Identify which cell holds the provided text, then report its (X, Y) central coordinate. 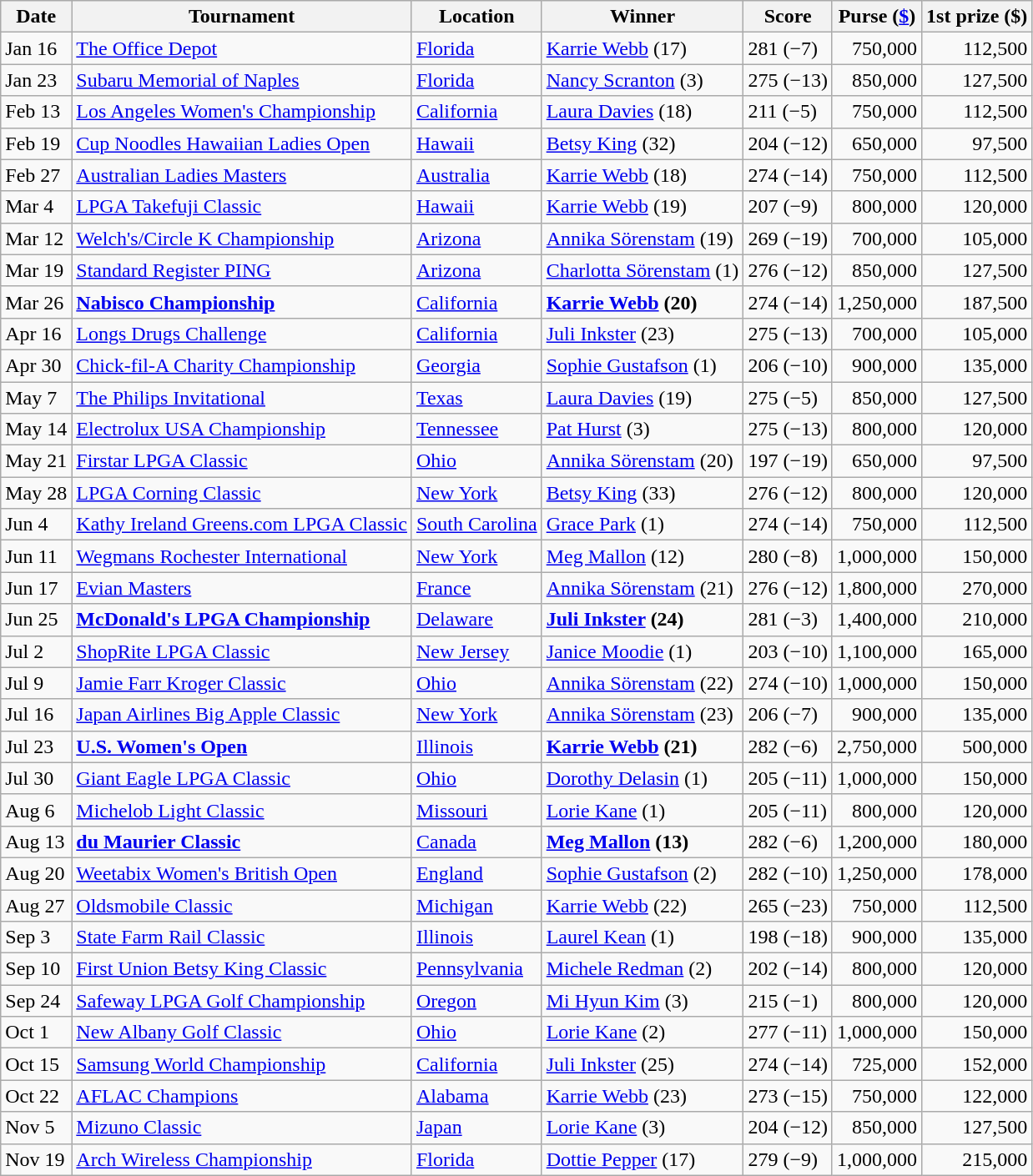
McDonald's LPGA Championship (242, 620)
281 (−3) (788, 620)
Laurel Kean (1) (642, 937)
AFLAC Champions (242, 1096)
LPGA Corning Classic (242, 493)
1st prize ($) (977, 17)
202 (−14) (788, 969)
210,000 (977, 620)
Japan (476, 1128)
Aug 6 (37, 810)
First Union Betsy King Classic (242, 969)
Arch Wireless Championship (242, 1159)
Dottie Pepper (17) (642, 1159)
The Office Depot (242, 48)
Aug 13 (37, 842)
Oct 15 (37, 1064)
Aug 20 (37, 873)
Jul 30 (37, 778)
Kathy Ireland Greens.com LPGA Classic (242, 525)
Longs Drugs Challenge (242, 334)
281 (−7) (788, 48)
1,100,000 (876, 651)
Evian Masters (242, 588)
Oregon (476, 1001)
Apr 16 (37, 334)
Samsung World Championship (242, 1064)
Giant Eagle LPGA Classic (242, 778)
Sep 24 (37, 1001)
Mi Hyun Kim (3) (642, 1001)
Meg Mallon (13) (642, 842)
Jun 4 (37, 525)
Juli Inkster (23) (642, 334)
Apr 30 (37, 365)
Annika Sörenstam (22) (642, 683)
England (476, 873)
152,000 (977, 1064)
206 (−7) (788, 715)
Laura Davies (18) (642, 112)
Jan 23 (37, 80)
Betsy King (33) (642, 493)
Subaru Memorial of Naples (242, 80)
Juli Inkster (25) (642, 1064)
Tournament (242, 17)
May 14 (37, 430)
Wegmans Rochester International (242, 556)
Nov 19 (37, 1159)
Grace Park (1) (642, 525)
Missouri (476, 810)
Annika Sörenstam (23) (642, 715)
Winner (642, 17)
Dorothy Delasin (1) (642, 778)
Karrie Webb (20) (642, 302)
Date (37, 17)
Feb 19 (37, 143)
Mizuno Classic (242, 1128)
Cup Noodles Hawaiian Ladies Open (242, 143)
203 (−10) (788, 651)
Michelob Light Classic (242, 810)
207 (−9) (788, 207)
Feb 27 (37, 175)
165,000 (977, 651)
Jamie Farr Kroger Classic (242, 683)
206 (−10) (788, 365)
1,200,000 (876, 842)
State Farm Rail Classic (242, 937)
211 (−5) (788, 112)
Janice Moodie (1) (642, 651)
Purse ($) (876, 17)
Tennessee (476, 430)
725,000 (876, 1064)
282 (−10) (788, 873)
Karrie Webb (23) (642, 1096)
New Jersey (476, 651)
LPGA Takefuji Classic (242, 207)
South Carolina (476, 525)
May 21 (37, 461)
277 (−11) (788, 1033)
Jul 23 (37, 746)
Jan 16 (37, 48)
Feb 13 (37, 112)
Annika Sörenstam (21) (642, 588)
Chick-fil-A Charity Championship (242, 365)
Oct 1 (37, 1033)
May 28 (37, 493)
Mar 19 (37, 270)
du Maurier Classic (242, 842)
Mar 4 (37, 207)
Jul 2 (37, 651)
Pennsylvania (476, 969)
122,000 (977, 1096)
Laura Davies (19) (642, 398)
Nabisco Championship (242, 302)
274 (−10) (788, 683)
Karrie Webb (19) (642, 207)
1,400,000 (876, 620)
Juli Inkster (24) (642, 620)
265 (−23) (788, 905)
Lorie Kane (3) (642, 1128)
Nov 5 (37, 1128)
Standard Register PING (242, 270)
Georgia (476, 365)
197 (−19) (788, 461)
Japan Airlines Big Apple Classic (242, 715)
Location (476, 17)
The Philips Invitational (242, 398)
Michele Redman (2) (642, 969)
Jun 17 (37, 588)
Annika Sörenstam (20) (642, 461)
Jun 11 (37, 556)
Sep 10 (37, 969)
Meg Mallon (12) (642, 556)
Karrie Webb (17) (642, 48)
500,000 (977, 746)
270,000 (977, 588)
Australia (476, 175)
Charlotta Sörenstam (1) (642, 270)
187,500 (977, 302)
Oldsmobile Classic (242, 905)
Pat Hurst (3) (642, 430)
Jul 16 (37, 715)
273 (−15) (788, 1096)
ShopRite LPGA Classic (242, 651)
Karrie Webb (18) (642, 175)
Nancy Scranton (3) (642, 80)
New Albany Golf Classic (242, 1033)
Electrolux USA Championship (242, 430)
1,800,000 (876, 588)
Los Angeles Women's Championship (242, 112)
Australian Ladies Masters (242, 175)
Weetabix Women's British Open (242, 873)
U.S. Women's Open (242, 746)
Annika Sörenstam (19) (642, 239)
France (476, 588)
Lorie Kane (2) (642, 1033)
Karrie Webb (21) (642, 746)
Score (788, 17)
Sophie Gustafson (1) (642, 365)
Aug 27 (37, 905)
2,750,000 (876, 746)
Canada (476, 842)
Michigan (476, 905)
Lorie Kane (1) (642, 810)
May 7 (37, 398)
Sep 3 (37, 937)
269 (−19) (788, 239)
198 (−18) (788, 937)
Mar 12 (37, 239)
Sophie Gustafson (2) (642, 873)
Mar 26 (37, 302)
Oct 22 (37, 1096)
Welch's/Circle K Championship (242, 239)
Jun 25 (37, 620)
Karrie Webb (22) (642, 905)
178,000 (977, 873)
Alabama (476, 1096)
279 (−9) (788, 1159)
215,000 (977, 1159)
280 (−8) (788, 556)
Jul 9 (37, 683)
Betsy King (32) (642, 143)
180,000 (977, 842)
Delaware (476, 620)
275 (−5) (788, 398)
Safeway LPGA Golf Championship (242, 1001)
Texas (476, 398)
215 (−1) (788, 1001)
Firstar LPGA Classic (242, 461)
